Locate the cell with the specified text and output its [X, Y] center coordinate. 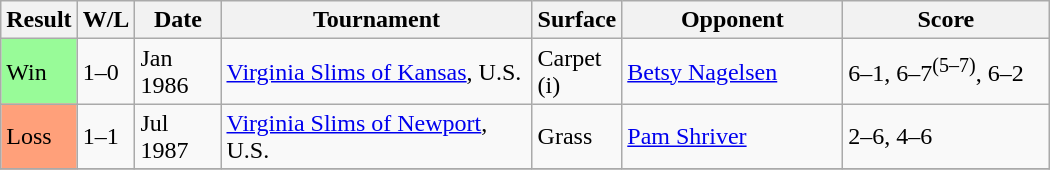
Surface [577, 20]
1–1 [106, 136]
Opponent [732, 20]
Grass [577, 136]
Pam Shriver [732, 136]
Virginia Slims of Kansas, U.S. [376, 72]
1–0 [106, 72]
Jan 1986 [178, 72]
Virginia Slims of Newport, U.S. [376, 136]
Tournament [376, 20]
Win [39, 72]
Date [178, 20]
Score [946, 20]
Betsy Nagelsen [732, 72]
6–1, 6–7(5–7), 6–2 [946, 72]
W/L [106, 20]
Loss [39, 136]
Carpet (i) [577, 72]
2–6, 4–6 [946, 136]
Result [39, 20]
Jul 1987 [178, 136]
